Return [x, y] of the center of cell containing provided text 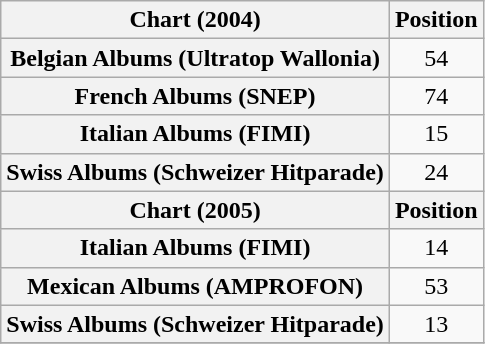
Belgian Albums (Ultratop Wallonia) [196, 58]
24 [436, 172]
14 [436, 248]
Chart (2005) [196, 210]
53 [436, 286]
54 [436, 58]
French Albums (SNEP) [196, 96]
13 [436, 324]
74 [436, 96]
Chart (2004) [196, 20]
15 [436, 134]
Mexican Albums (AMPROFON) [196, 286]
